Locate the cell with the specified text and output its (X, Y) center coordinate. 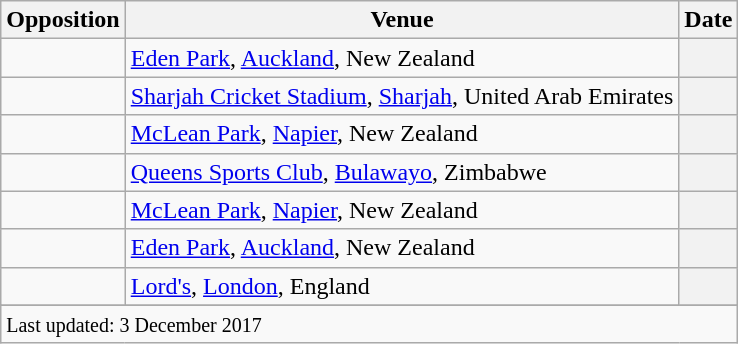
Last updated: 3 December 2017 (370, 324)
Sharjah Cricket Stadium, Sharjah, United Arab Emirates (402, 96)
Queens Sports Club, Bulawayo, Zimbabwe (402, 172)
Opposition (63, 20)
Lord's, London, England (402, 286)
Date (708, 20)
Venue (402, 20)
